Return the [X, Y] coordinate for the center point of the cell that contains the specified text.  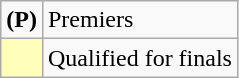
Premiers [140, 20]
(P) [22, 20]
Qualified for finals [140, 58]
